Return the [x, y] coordinate for the center point of the cell that contains the specified text.  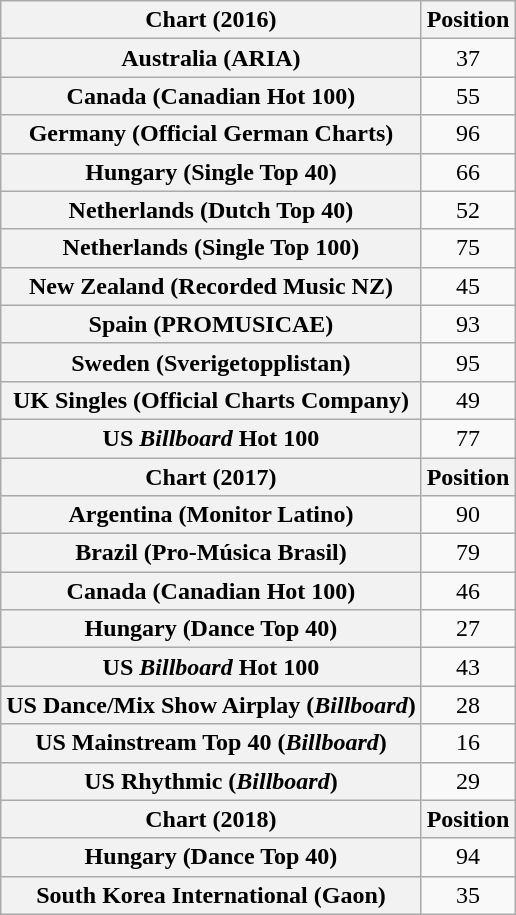
90 [468, 515]
79 [468, 553]
Chart (2018) [211, 819]
Brazil (Pro-Música Brasil) [211, 553]
Netherlands (Dutch Top 40) [211, 210]
Chart (2017) [211, 477]
South Korea International (Gaon) [211, 895]
52 [468, 210]
Chart (2016) [211, 20]
New Zealand (Recorded Music NZ) [211, 286]
46 [468, 591]
35 [468, 895]
Sweden (Sverigetopplistan) [211, 362]
55 [468, 96]
US Dance/Mix Show Airplay (Billboard) [211, 705]
66 [468, 172]
49 [468, 400]
37 [468, 58]
Australia (ARIA) [211, 58]
45 [468, 286]
75 [468, 248]
29 [468, 781]
43 [468, 667]
US Mainstream Top 40 (Billboard) [211, 743]
Hungary (Single Top 40) [211, 172]
Germany (Official German Charts) [211, 134]
93 [468, 324]
Spain (PROMUSICAE) [211, 324]
95 [468, 362]
28 [468, 705]
Argentina (Monitor Latino) [211, 515]
77 [468, 438]
US Rhythmic (Billboard) [211, 781]
96 [468, 134]
94 [468, 857]
16 [468, 743]
27 [468, 629]
Netherlands (Single Top 100) [211, 248]
UK Singles (Official Charts Company) [211, 400]
